Pinpoint the cell where the given text exists, returning its [x, y] midpoint coordinate. 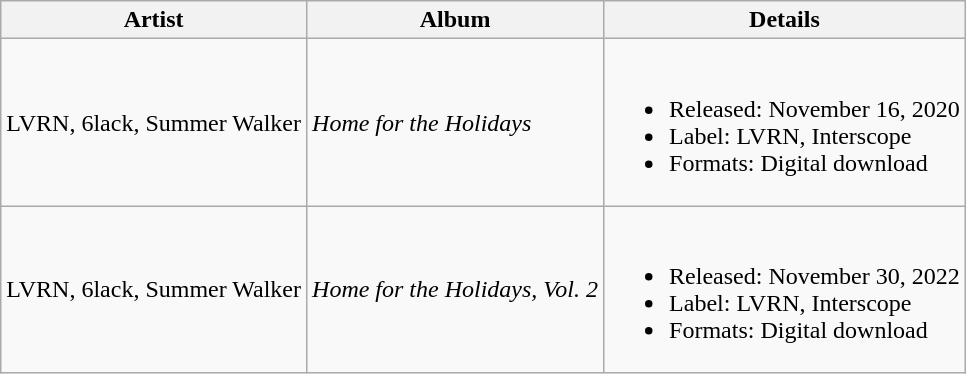
Artist [154, 20]
Album [456, 20]
Home for the Holidays [456, 122]
Released: November 16, 2020Label: LVRN, InterscopeFormats: Digital download [785, 122]
Home for the Holidays, Vol. 2 [456, 290]
Details [785, 20]
Released: November 30, 2022Label: LVRN, InterscopeFormats: Digital download [785, 290]
